From the cell containing the given text, extract its center point as [X, Y] coordinate. 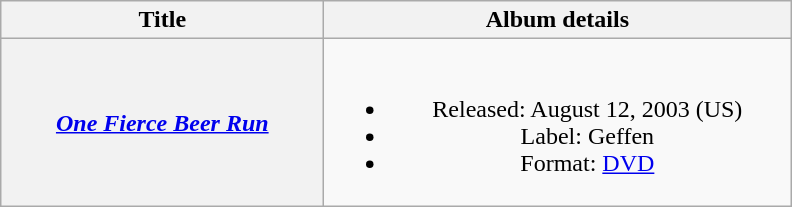
Album details [558, 20]
Released: August 12, 2003 (US)Label: GeffenFormat: DVD [558, 122]
Title [162, 20]
One Fierce Beer Run [162, 122]
